Pinpoint the cell where the given text exists, returning its (x, y) midpoint coordinate. 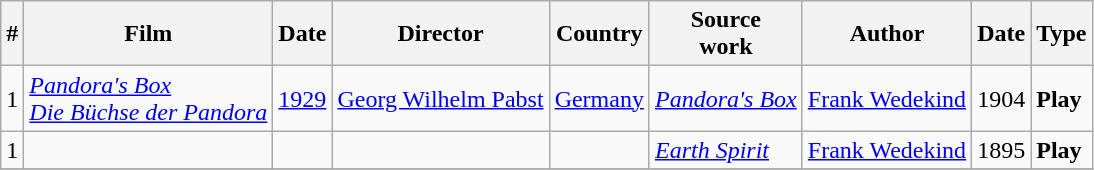
Country (599, 34)
Author (886, 34)
1904 (1002, 98)
Georg Wilhelm Pabst (440, 98)
Pandora's BoxDie Büchse der Pandora (148, 98)
Type (1062, 34)
Germany (599, 98)
Earth Spirit (726, 150)
1929 (302, 98)
Director (440, 34)
1895 (1002, 150)
# (12, 34)
Film (148, 34)
Sourcework (726, 34)
Pandora's Box (726, 98)
